Return [x, y] of the center of cell containing provided text 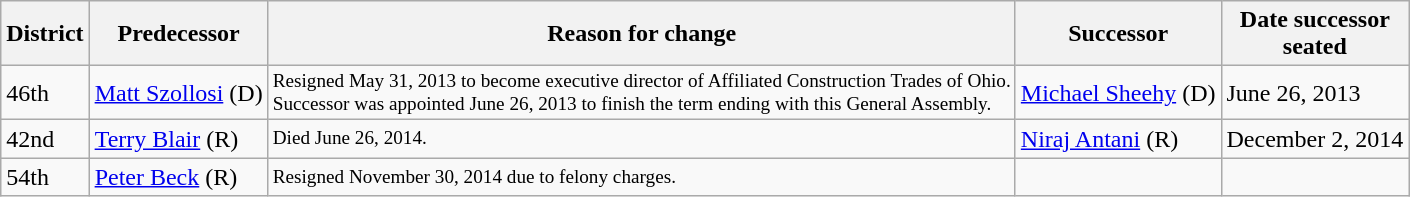
Reason for change [642, 34]
Predecessor [178, 34]
Successor [1118, 34]
Niraj Antani (R) [1118, 139]
Resigned November 30, 2014 due to felony charges. [642, 177]
Michael Sheehy (D) [1118, 93]
Died June 26, 2014. [642, 139]
District [45, 34]
54th [45, 177]
December 2, 2014 [1315, 139]
42nd [45, 139]
Peter Beck (R) [178, 177]
June 26, 2013 [1315, 93]
Date successorseated [1315, 34]
Terry Blair (R) [178, 139]
Matt Szollosi (D) [178, 93]
46th [45, 93]
